Provide the [X, Y] coordinate of the cell's center where the given text is located.  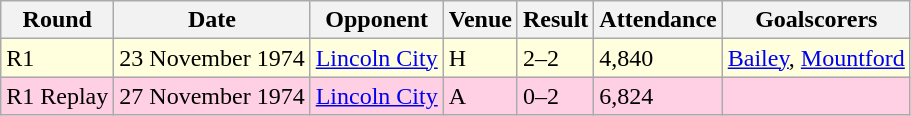
R1 Replay [58, 96]
Opponent [376, 20]
H [480, 58]
6,824 [658, 96]
2–2 [555, 58]
Attendance [658, 20]
A [480, 96]
Round [58, 20]
4,840 [658, 58]
27 November 1974 [212, 96]
Venue [480, 20]
0–2 [555, 96]
23 November 1974 [212, 58]
Result [555, 20]
Bailey, Mountford [816, 58]
Goalscorers [816, 20]
Date [212, 20]
R1 [58, 58]
